Identify which cell holds the provided text, then report its (X, Y) central coordinate. 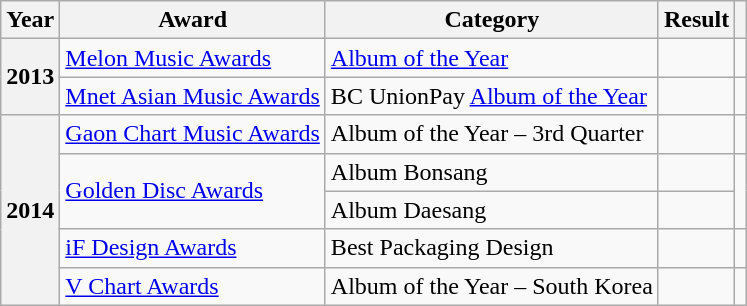
Melon Music Awards (193, 58)
BC UnionPay Album of the Year (492, 96)
Award (193, 20)
Album of the Year – South Korea (492, 286)
V Chart Awards (193, 286)
Golden Disc Awards (193, 191)
Album Daesang (492, 210)
Best Packaging Design (492, 248)
iF Design Awards (193, 248)
Mnet Asian Music Awards (193, 96)
Album of the Year – 3rd Quarter (492, 134)
Result (696, 20)
Album of the Year (492, 58)
Category (492, 20)
Gaon Chart Music Awards (193, 134)
Year (30, 20)
Album Bonsang (492, 172)
2013 (30, 77)
2014 (30, 210)
